Output the (X, Y) coordinate of the center of the cell containing the given text.  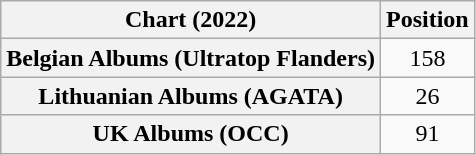
UK Albums (OCC) (191, 134)
Belgian Albums (Ultratop Flanders) (191, 58)
Chart (2022) (191, 20)
91 (428, 134)
26 (428, 96)
Position (428, 20)
158 (428, 58)
Lithuanian Albums (AGATA) (191, 96)
